For the text-containing cell, return its midpoint in [x, y] coordinate format. 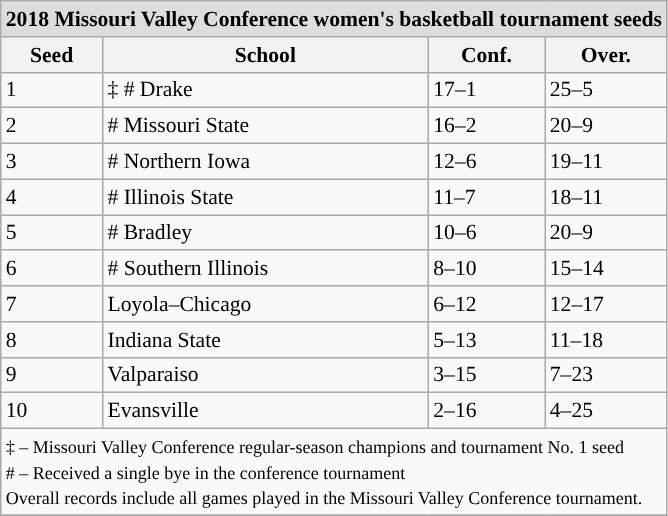
Loyola–Chicago [265, 304]
18–11 [606, 197]
3 [52, 162]
# Bradley [265, 233]
Seed [52, 55]
2 [52, 126]
17–1 [486, 90]
# Northern Iowa [265, 162]
7 [52, 304]
12–17 [606, 304]
11–18 [606, 340]
10 [52, 411]
25–5 [606, 90]
12–6 [486, 162]
7–23 [606, 375]
Conf. [486, 55]
6 [52, 269]
‡ # Drake [265, 90]
Valparaiso [265, 375]
15–14 [606, 269]
5–13 [486, 340]
Over. [606, 55]
1 [52, 90]
3–15 [486, 375]
4 [52, 197]
8–10 [486, 269]
11–7 [486, 197]
8 [52, 340]
School [265, 55]
4–25 [606, 411]
16–2 [486, 126]
# Missouri State [265, 126]
Indiana State [265, 340]
Evansville [265, 411]
2018 Missouri Valley Conference women's basketball tournament seeds [334, 19]
10–6 [486, 233]
# Illinois State [265, 197]
5 [52, 233]
2–16 [486, 411]
6–12 [486, 304]
19–11 [606, 162]
9 [52, 375]
# Southern Illinois [265, 269]
